Locate the cell with the specified text and output its (X, Y) center coordinate. 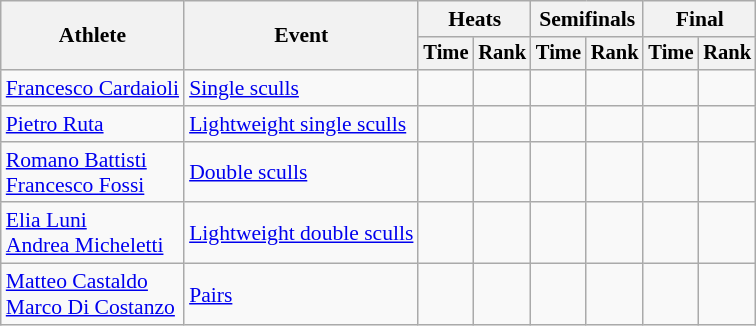
Single sculls (301, 88)
Francesco Cardaioli (92, 88)
Semifinals (587, 19)
Romano BattistiFrancesco Fossi (92, 172)
Lightweight double sculls (301, 234)
Athlete (92, 36)
Heats (474, 19)
Pietro Ruta (92, 124)
Double sculls (301, 172)
Lightweight single sculls (301, 124)
Event (301, 36)
Pairs (301, 294)
Elia LuniAndrea Micheletti (92, 234)
Final (699, 19)
Matteo CastaldoMarco Di Costanzo (92, 294)
